Identify which cell holds the provided text, then report its (X, Y) central coordinate. 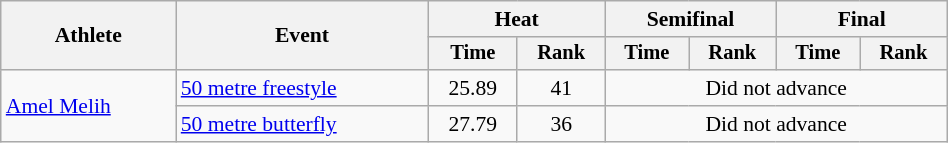
Amel Melih (88, 106)
36 (561, 124)
50 metre butterfly (302, 124)
41 (561, 88)
50 metre freestyle (302, 88)
Event (302, 36)
25.89 (472, 88)
27.79 (472, 124)
Athlete (88, 36)
Final (862, 19)
Heat (516, 19)
Semifinal (690, 19)
